Identify which cell holds the provided text, then report its (x, y) central coordinate. 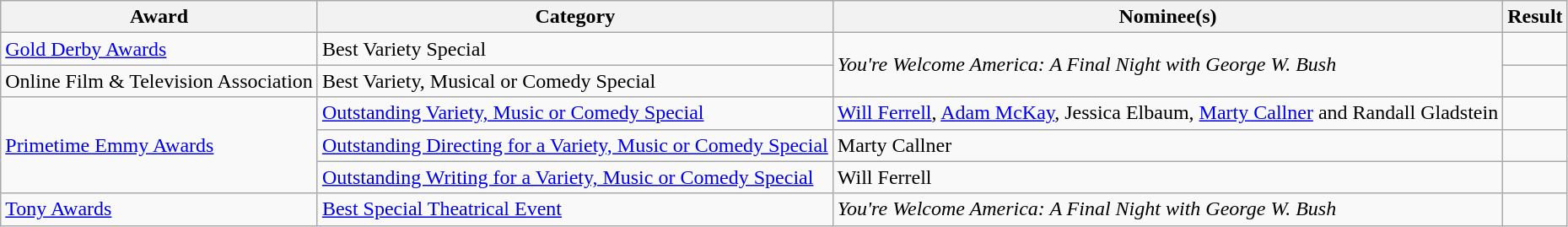
Result (1535, 17)
Award (159, 17)
Best Variety, Musical or Comedy Special (575, 81)
Outstanding Writing for a Variety, Music or Comedy Special (575, 177)
Will Ferrell, Adam McKay, Jessica Elbaum, Marty Callner and Randall Gladstein (1167, 113)
Best Variety Special (575, 49)
Tony Awards (159, 209)
Gold Derby Awards (159, 49)
Will Ferrell (1167, 177)
Nominee(s) (1167, 17)
Outstanding Directing for a Variety, Music or Comedy Special (575, 145)
Best Special Theatrical Event (575, 209)
Outstanding Variety, Music or Comedy Special (575, 113)
Marty Callner (1167, 145)
Online Film & Television Association (159, 81)
Primetime Emmy Awards (159, 145)
Category (575, 17)
